Output the [X, Y] coordinate of the center of the cell containing the given text.  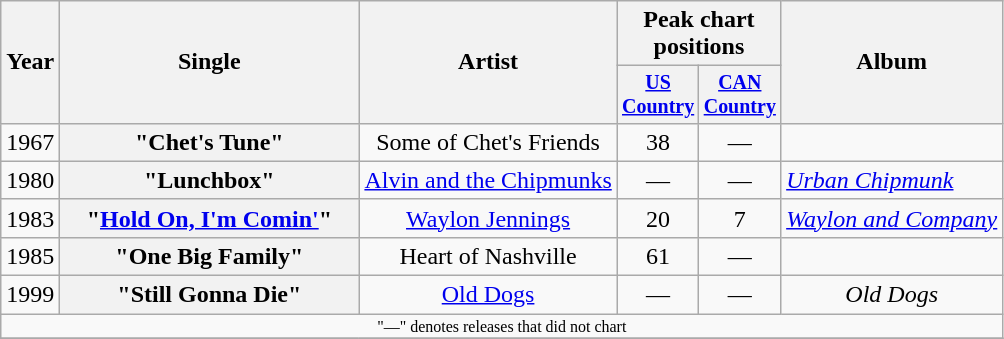
"Lunchbox" [210, 180]
61 [658, 256]
20 [658, 218]
Peak chartpositions [698, 34]
1999 [30, 295]
Some of Chet's Friends [488, 142]
"Hold On, I'm Comin'" [210, 218]
7 [740, 218]
"One Big Family" [210, 256]
"—" denotes releases that did not chart [502, 326]
1967 [30, 142]
Album [892, 62]
CAN Country [740, 94]
Heart of Nashville [488, 256]
Artist [488, 62]
Urban Chipmunk [892, 180]
Waylon Jennings [488, 218]
Year [30, 62]
US Country [658, 94]
1983 [30, 218]
Waylon and Company [892, 218]
"Chet's Tune" [210, 142]
1985 [30, 256]
38 [658, 142]
Alvin and the Chipmunks [488, 180]
"Still Gonna Die" [210, 295]
1980 [30, 180]
Single [210, 62]
